Capture the cell that displays the provided text and extract its (X, Y) central coordinate. 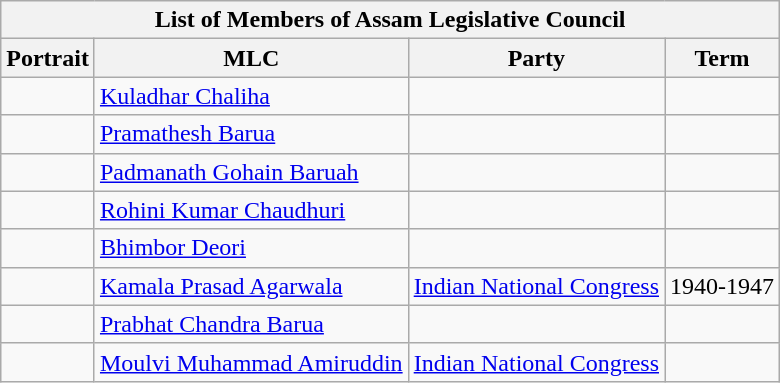
Rohini Kumar Chaudhuri (251, 210)
1940-1947 (722, 286)
Portrait (48, 58)
Padmanath Gohain Baruah (251, 172)
Bhimbor Deori (251, 248)
Kuladhar Chaliha (251, 96)
Term (722, 58)
Party (536, 58)
List of Members of Assam Legislative Council (390, 20)
Prabhat Chandra Barua (251, 324)
Pramathesh Barua (251, 134)
Moulvi Muhammad Amiruddin (251, 362)
Kamala Prasad Agarwala (251, 286)
MLC (251, 58)
